Provide the (X, Y) coordinate of the cell's center where the given text is located.  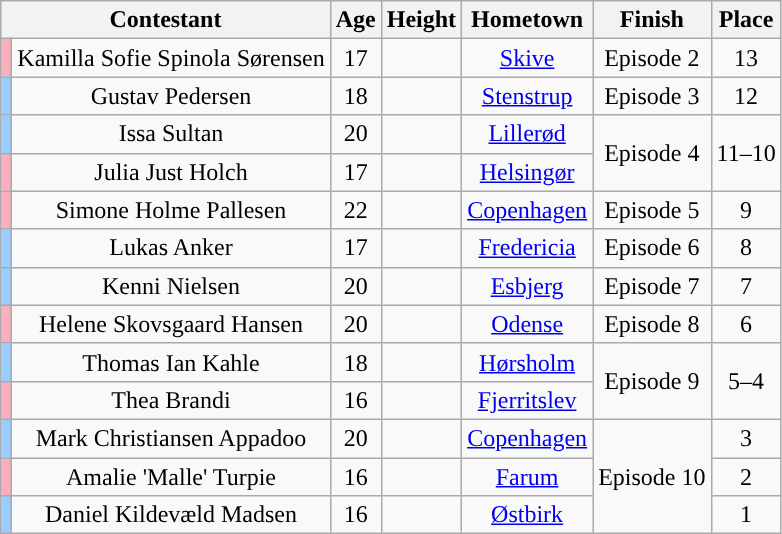
Episode 7 (652, 286)
Episode 2 (652, 58)
Julia Just Holch (171, 172)
Episode 4 (652, 153)
Contestant (166, 20)
Daniel Kildevæld Madsen (171, 515)
7 (746, 286)
Mark Christiansen Appadoo (171, 438)
Place (746, 20)
Thomas Ian Kahle (171, 362)
Helsingør (528, 172)
Fjerritslev (528, 400)
Kenni Nielsen (171, 286)
Odense (528, 324)
Østbirk (528, 515)
Lillerød (528, 134)
Episode 6 (652, 248)
Episode 3 (652, 96)
Lukas Anker (171, 248)
Skive (528, 58)
5–4 (746, 381)
Gustav Pedersen (171, 96)
Esbjerg (528, 286)
Fredericia (528, 248)
Finish (652, 20)
Hometown (528, 20)
Thea Brandi (171, 400)
1 (746, 515)
Issa Sultan (171, 134)
12 (746, 96)
Height (421, 20)
8 (746, 248)
Amalie 'Malle' Turpie (171, 477)
13 (746, 58)
22 (356, 210)
Episode 9 (652, 381)
Episode 5 (652, 210)
2 (746, 477)
9 (746, 210)
Episode 10 (652, 476)
Helene Skovsgaard Hansen (171, 324)
3 (746, 438)
Kamilla Sofie Spinola Sørensen (171, 58)
6 (746, 324)
Episode 8 (652, 324)
Farum (528, 477)
11–10 (746, 153)
Simone Holme Pallesen (171, 210)
Hørsholm (528, 362)
Stenstrup (528, 96)
Age (356, 20)
